Pinpoint the cell where the given text exists, returning its (x, y) midpoint coordinate. 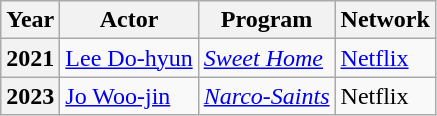
Narco-Saints (266, 96)
Jo Woo-jin (129, 96)
Program (266, 20)
2023 (30, 96)
Actor (129, 20)
Sweet Home (266, 58)
Lee Do-hyun (129, 58)
Network (385, 20)
Year (30, 20)
2021 (30, 58)
